Output the (X, Y) coordinate of the center of the cell containing the given text.  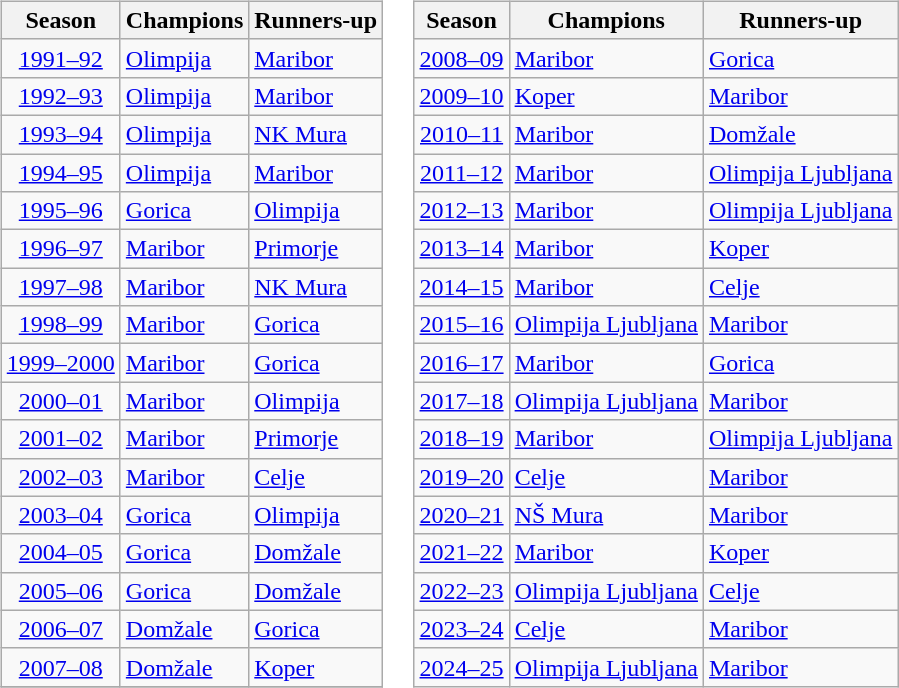
2018–19 (462, 439)
2020–21 (462, 515)
2023–24 (462, 629)
2001–02 (60, 439)
2011–12 (462, 173)
1995–96 (60, 211)
1997–98 (60, 287)
2013–14 (462, 249)
NŠ Mura (606, 515)
2016–17 (462, 363)
1998–99 (60, 325)
1999–2000 (60, 363)
2012–13 (462, 211)
1993–94 (60, 134)
2010–11 (462, 134)
2014–15 (462, 287)
2021–22 (462, 553)
2006–07 (60, 629)
1992–93 (60, 96)
2000–01 (60, 401)
1996–97 (60, 249)
2007–08 (60, 667)
2002–03 (60, 477)
1991–92 (60, 58)
1994–95 (60, 173)
2015–16 (462, 325)
2004–05 (60, 553)
2005–06 (60, 591)
2017–18 (462, 401)
2024–25 (462, 667)
2019–20 (462, 477)
2009–10 (462, 96)
2003–04 (60, 515)
2008–09 (462, 58)
2022–23 (462, 591)
